Scan for the cell matching the given text and deliver its (x, y) coordinate at center. 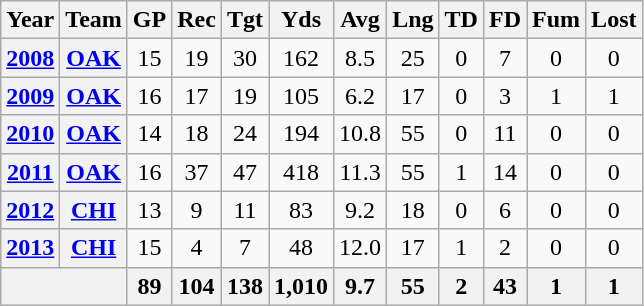
138 (244, 286)
4 (197, 248)
6.2 (360, 96)
Yds (300, 20)
2009 (30, 96)
2010 (30, 134)
2012 (30, 210)
Lng (413, 20)
162 (300, 58)
Year (30, 20)
105 (300, 96)
10.8 (360, 134)
13 (149, 210)
3 (504, 96)
TD (461, 20)
12.0 (360, 248)
Fum (556, 20)
47 (244, 172)
Avg (360, 20)
89 (149, 286)
Rec (197, 20)
2013 (30, 248)
30 (244, 58)
2008 (30, 58)
43 (504, 286)
104 (197, 286)
418 (300, 172)
8.5 (360, 58)
Tgt (244, 20)
25 (413, 58)
Team (94, 20)
11.3 (360, 172)
83 (300, 210)
9 (197, 210)
24 (244, 134)
48 (300, 248)
1,010 (300, 286)
37 (197, 172)
Lost (614, 20)
2011 (30, 172)
FD (504, 20)
6 (504, 210)
9.2 (360, 210)
9.7 (360, 286)
194 (300, 134)
GP (149, 20)
